Search for the cell housing the specified text and yield its (X, Y) center coordinate. 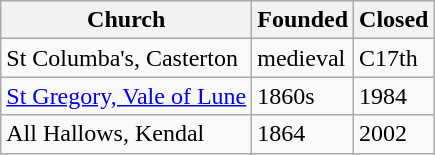
St Gregory, Vale of Lune (126, 96)
Founded (303, 20)
St Columba's, Casterton (126, 58)
All Hallows, Kendal (126, 134)
1864 (303, 134)
Closed (394, 20)
C17th (394, 58)
1860s (303, 96)
1984 (394, 96)
2002 (394, 134)
Church (126, 20)
medieval (303, 58)
